Locate the cell with the specified text and output its (X, Y) center coordinate. 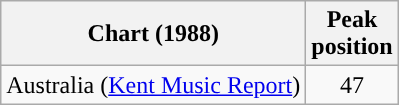
Chart (1988) (154, 34)
Peakposition (352, 34)
47 (352, 85)
Australia (Kent Music Report) (154, 85)
